Return the [x, y] coordinate for the center point of the cell that contains the specified text.  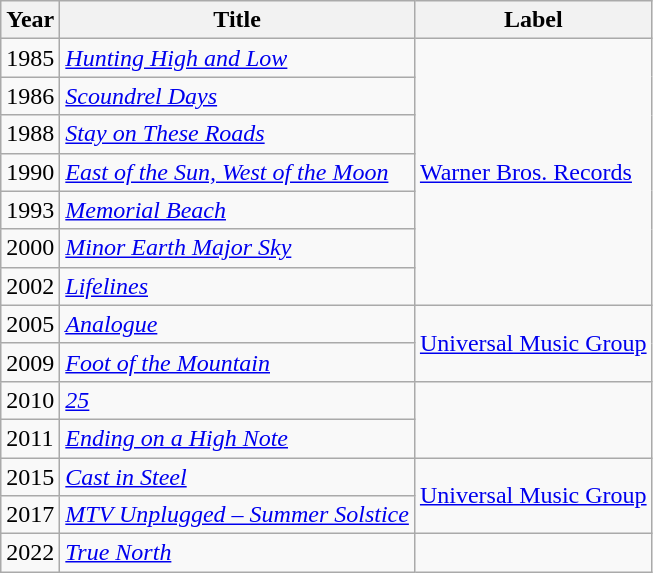
Analogue [238, 324]
2005 [30, 324]
Warner Bros. Records [533, 172]
2009 [30, 362]
Ending on a High Note [238, 438]
Stay on These Roads [238, 134]
Minor Earth Major Sky [238, 248]
2022 [30, 553]
Scoundrel Days [238, 96]
1993 [30, 210]
1985 [30, 58]
1990 [30, 172]
2017 [30, 515]
1988 [30, 134]
2011 [30, 438]
Year [30, 20]
MTV Unplugged – Summer Solstice [238, 515]
1986 [30, 96]
Cast in Steel [238, 477]
2000 [30, 248]
Hunting High and Low [238, 58]
25 [238, 400]
2015 [30, 477]
Title [238, 20]
Memorial Beach [238, 210]
2010 [30, 400]
East of the Sun, West of the Moon [238, 172]
True North [238, 553]
Foot of the Mountain [238, 362]
Lifelines [238, 286]
2002 [30, 286]
Label [533, 20]
